For the text-containing cell, return its midpoint in [X, Y] coordinate format. 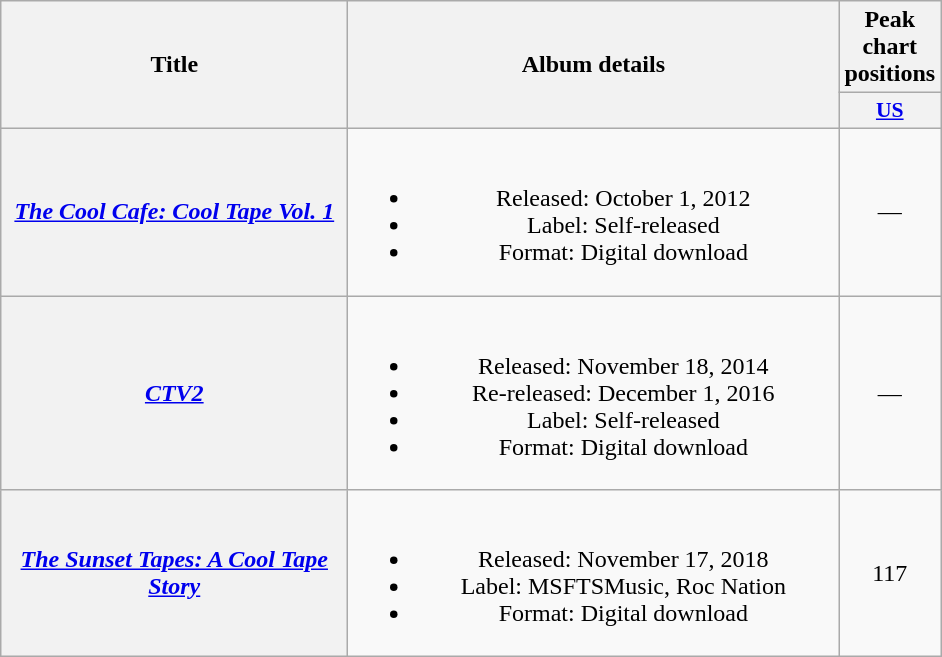
The Sunset Tapes: A Cool Tape Story [174, 574]
Album details [594, 65]
Released: October 1, 2012Label: Self-releasedFormat: Digital download [594, 212]
Title [174, 65]
117 [890, 574]
US [890, 111]
Released: November 17, 2018Label: MSFTSMusic, Roc NationFormat: Digital download [594, 574]
The Cool Cafe: Cool Tape Vol. 1 [174, 212]
Released: November 18, 2014Re-released: December 1, 2016Label: Self-releasedFormat: Digital download [594, 393]
CTV2 [174, 393]
Peak chart positions [890, 47]
